Return the (x, y) coordinate for the center point of the cell that contains the specified text.  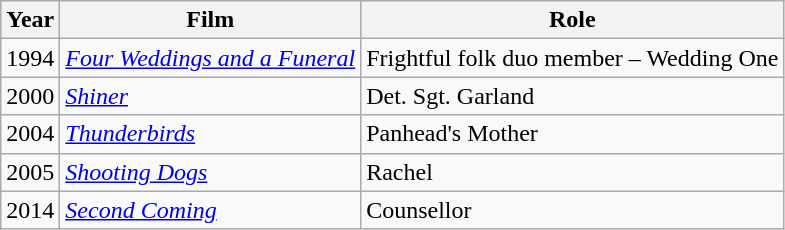
2000 (30, 96)
2004 (30, 134)
2014 (30, 210)
2005 (30, 172)
Role (572, 20)
Second Coming (210, 210)
Year (30, 20)
Panhead's Mother (572, 134)
Det. Sgt. Garland (572, 96)
Counsellor (572, 210)
Shiner (210, 96)
Shooting Dogs (210, 172)
Rachel (572, 172)
Thunderbirds (210, 134)
Film (210, 20)
Four Weddings and a Funeral (210, 58)
Frightful folk duo member – Wedding One (572, 58)
1994 (30, 58)
